Return the (x, y) coordinate for the center point of the cell that contains the specified text.  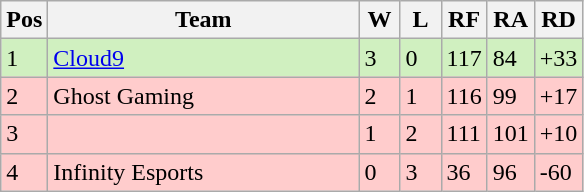
4 (24, 172)
RF (464, 20)
116 (464, 96)
117 (464, 58)
+10 (558, 134)
-60 (558, 172)
RD (558, 20)
Ghost Gaming (204, 96)
+17 (558, 96)
Infinity Esports (204, 172)
RA (510, 20)
Team (204, 20)
+33 (558, 58)
L (420, 20)
W (380, 20)
Cloud9 (204, 58)
84 (510, 58)
111 (464, 134)
99 (510, 96)
36 (464, 172)
96 (510, 172)
Pos (24, 20)
101 (510, 134)
